Scan for the cell matching the given text and deliver its [x, y] coordinate at center. 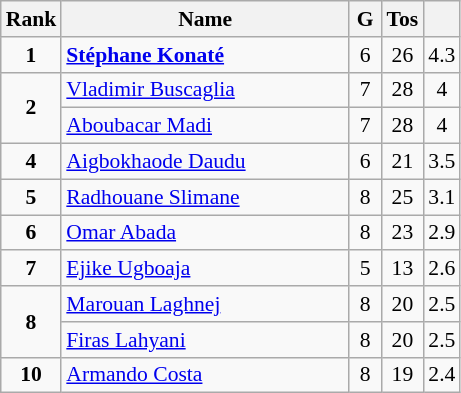
G [366, 19]
13 [403, 269]
Stéphane Konaté [205, 55]
Name [205, 19]
Vladimir Buscaglia [205, 90]
Omar Abada [205, 233]
Armando Costa [205, 375]
23 [403, 233]
Rank [32, 19]
2.6 [442, 269]
19 [403, 375]
2.9 [442, 233]
26 [403, 55]
21 [403, 162]
2 [32, 108]
25 [403, 197]
2.4 [442, 375]
Aboubacar Madi [205, 126]
1 [32, 55]
Tos [403, 19]
3.5 [442, 162]
Radhouane Slimane [205, 197]
Marouan Laghnej [205, 304]
3.1 [442, 197]
Ejike Ugboaja [205, 269]
10 [32, 375]
Firas Lahyani [205, 340]
Aigbokhaode Daudu [205, 162]
4.3 [442, 55]
